Provide the (X, Y) coordinate of the cell's center where the given text is located.  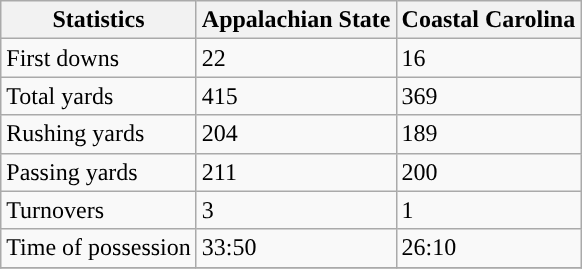
Appalachian State (296, 20)
3 (296, 210)
Turnovers (99, 210)
Statistics (99, 20)
22 (296, 58)
Total yards (99, 96)
369 (488, 96)
Time of possession (99, 248)
200 (488, 172)
16 (488, 58)
First downs (99, 58)
Coastal Carolina (488, 20)
Rushing yards (99, 134)
415 (296, 96)
211 (296, 172)
204 (296, 134)
Passing yards (99, 172)
33:50 (296, 248)
1 (488, 210)
189 (488, 134)
26:10 (488, 248)
